Pinpoint the cell where the given text exists, returning its (x, y) midpoint coordinate. 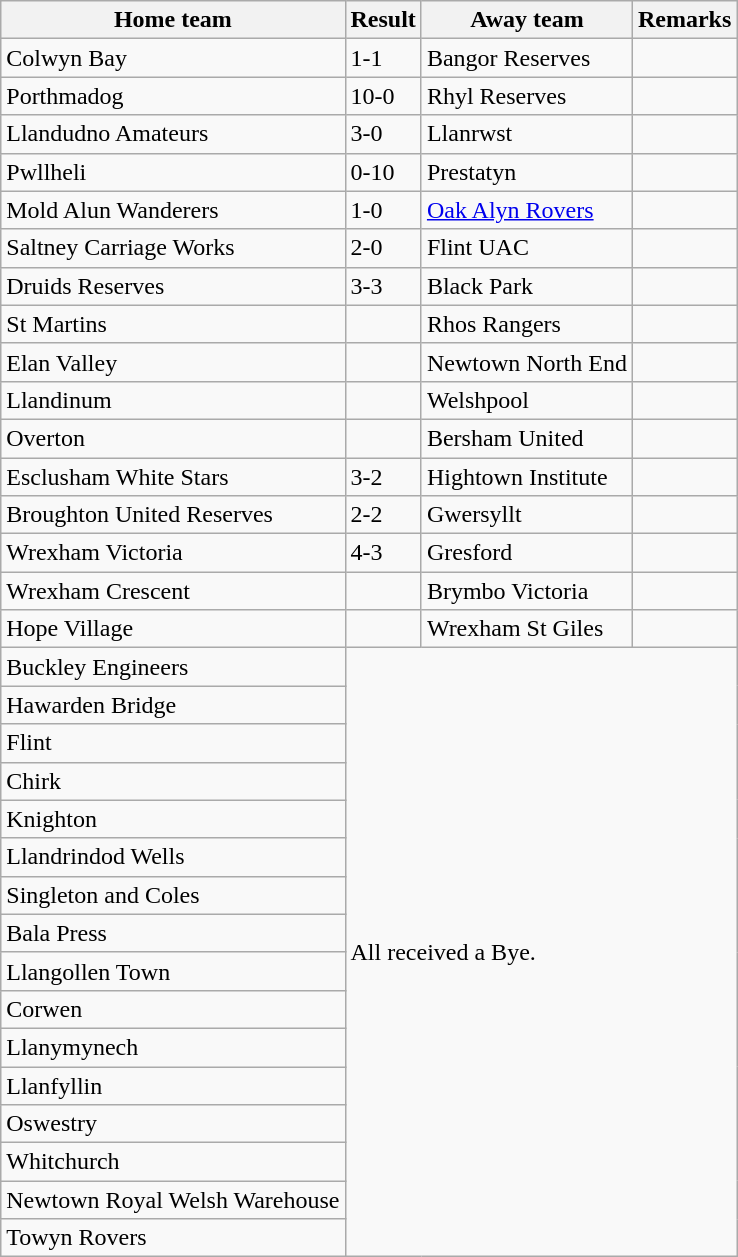
Buckley Engineers (173, 667)
Overton (173, 438)
Colwyn Bay (173, 58)
3-0 (383, 134)
Llangollen Town (173, 971)
10-0 (383, 96)
Druids Reserves (173, 286)
Wrexham St Giles (526, 629)
2-0 (383, 248)
Towyn Rovers (173, 1238)
1-1 (383, 58)
Rhos Rangers (526, 324)
Llandudno Amateurs (173, 134)
Bangor Reserves (526, 58)
Home team (173, 20)
Remarks (684, 20)
Singleton and Coles (173, 895)
Result (383, 20)
Porthmadog (173, 96)
Brymbo Victoria (526, 591)
Broughton United Reserves (173, 515)
Bersham United (526, 438)
Rhyl Reserves (526, 96)
Knighton (173, 819)
Oak Alyn Rovers (526, 210)
Welshpool (526, 400)
Llandrindod Wells (173, 857)
Gwersyllt (526, 515)
Hawarden Bridge (173, 705)
Wrexham Victoria (173, 553)
Bala Press (173, 933)
Hope Village (173, 629)
Corwen (173, 1009)
1-0 (383, 210)
All received a Bye. (541, 952)
Wrexham Crescent (173, 591)
3-2 (383, 477)
Chirk (173, 781)
Oswestry (173, 1124)
Newtown Royal Welsh Warehouse (173, 1200)
3-3 (383, 286)
Pwllheli (173, 172)
Whitchurch (173, 1162)
4-3 (383, 553)
Flint (173, 743)
Llanfyllin (173, 1085)
Mold Alun Wanderers (173, 210)
Llanymynech (173, 1047)
Llanrwst (526, 134)
Hightown Institute (526, 477)
0-10 (383, 172)
Away team (526, 20)
Elan Valley (173, 362)
Saltney Carriage Works (173, 248)
Newtown North End (526, 362)
Esclusham White Stars (173, 477)
Llandinum (173, 400)
Flint UAC (526, 248)
Black Park (526, 286)
2-2 (383, 515)
Prestatyn (526, 172)
St Martins (173, 324)
Gresford (526, 553)
